Capture the cell that displays the provided text and extract its (x, y) central coordinate. 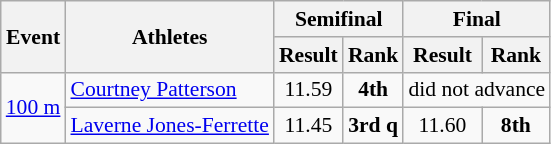
Event (34, 36)
100 m (34, 108)
3rd q (374, 126)
11.60 (442, 126)
Athletes (169, 36)
8th (516, 126)
Courtney Patterson (169, 90)
11.45 (308, 126)
Laverne Jones-Ferrette (169, 126)
11.59 (308, 90)
did not advance (476, 90)
Semifinal (338, 19)
Final (476, 19)
4th (374, 90)
